Return (X, Y) of the center of cell containing provided text 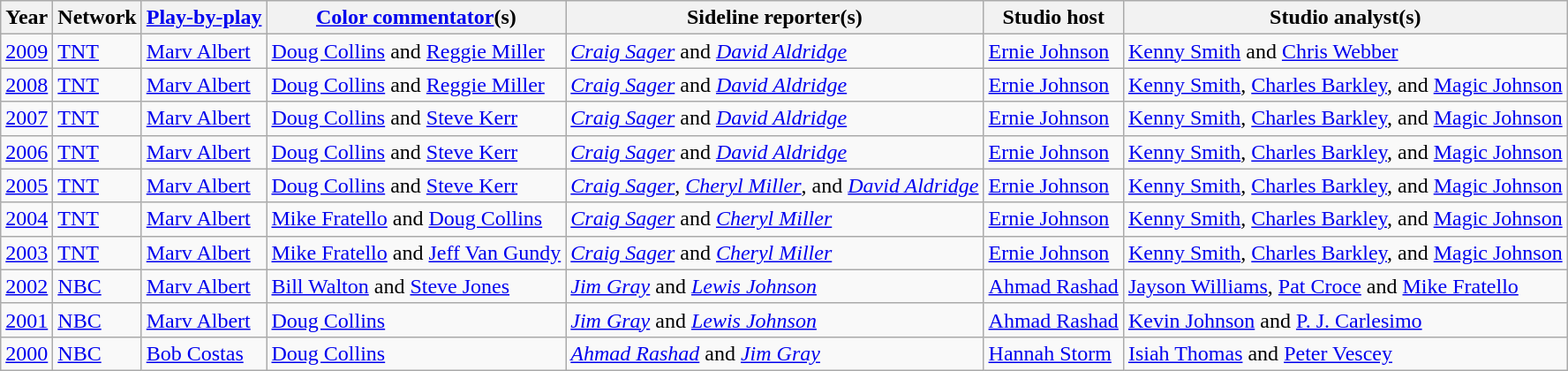
Kevin Johnson and P. J. Carlesimo (1346, 320)
2004 (26, 219)
Play-by-play (204, 18)
2009 (26, 51)
2008 (26, 85)
Color commentator(s) (417, 18)
Studio host (1053, 18)
2001 (26, 320)
Jayson Williams, Pat Croce and Mike Fratello (1346, 286)
Craig Sager, Cheryl Miller, and David Aldridge (775, 185)
Network (97, 18)
Sideline reporter(s) (775, 18)
2005 (26, 185)
Year (26, 18)
Hannah Storm (1053, 353)
Mike Fratello and Jeff Van Gundy (417, 253)
2006 (26, 152)
2003 (26, 253)
Bill Walton and Steve Jones (417, 286)
Studio analyst(s) (1346, 18)
2002 (26, 286)
2000 (26, 353)
Bob Costas (204, 353)
Ahmad Rashad and Jim Gray (775, 353)
Isiah Thomas and Peter Vescey (1346, 353)
Mike Fratello and Doug Collins (417, 219)
Kenny Smith and Chris Webber (1346, 51)
2007 (26, 118)
